Locate the cell with the specified text and output its (x, y) center coordinate. 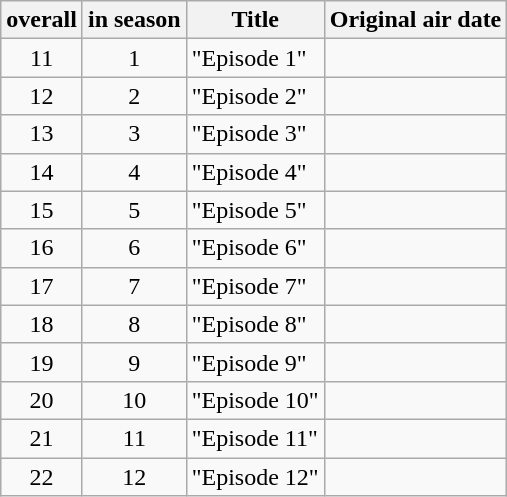
6 (134, 248)
18 (42, 324)
Title (255, 20)
4 (134, 172)
"Episode 9" (255, 362)
"Episode 10" (255, 400)
"Episode 4" (255, 172)
in season (134, 20)
15 (42, 210)
22 (42, 477)
7 (134, 286)
20 (42, 400)
5 (134, 210)
8 (134, 324)
"Episode 1" (255, 58)
"Episode 6" (255, 248)
10 (134, 400)
"Episode 11" (255, 438)
"Episode 7" (255, 286)
"Episode 3" (255, 134)
3 (134, 134)
"Episode 12" (255, 477)
21 (42, 438)
17 (42, 286)
"Episode 5" (255, 210)
9 (134, 362)
19 (42, 362)
"Episode 2" (255, 96)
1 (134, 58)
overall (42, 20)
"Episode 8" (255, 324)
16 (42, 248)
13 (42, 134)
14 (42, 172)
2 (134, 96)
Original air date (416, 20)
